For the text-containing cell, return its midpoint in [X, Y] coordinate format. 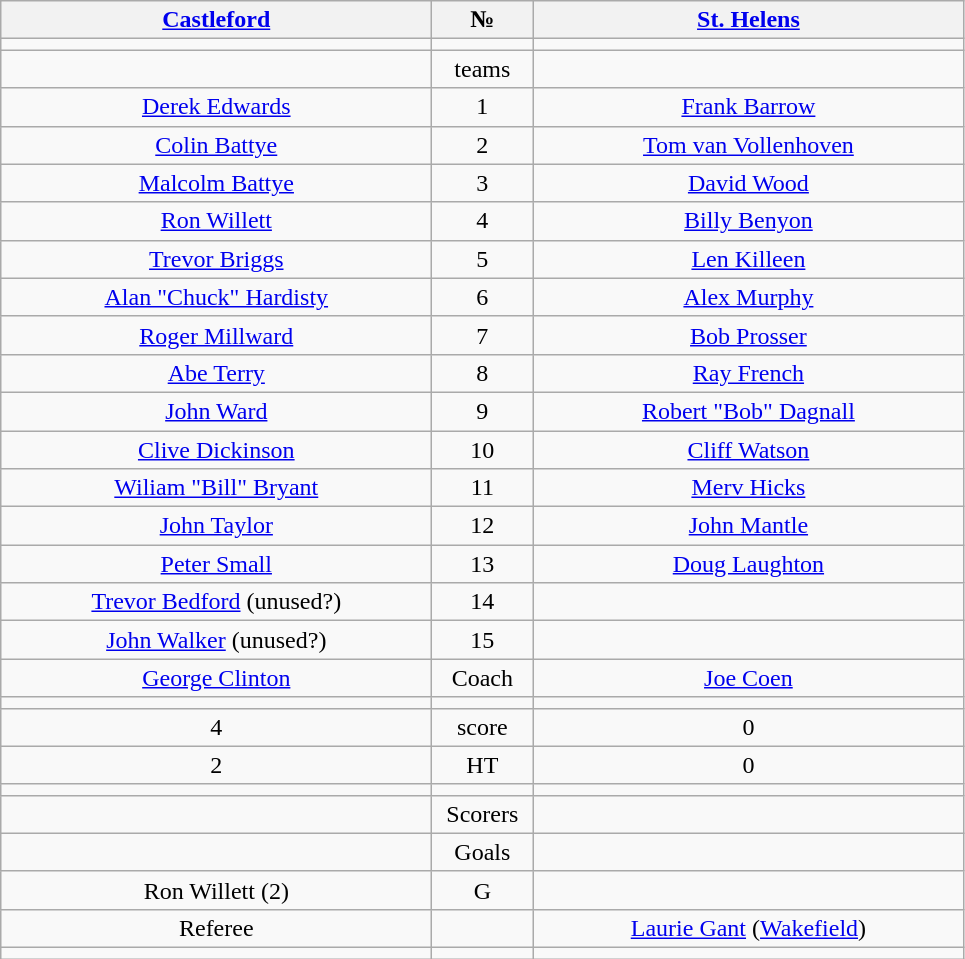
14 [482, 602]
Joe Coen [748, 678]
Doug Laughton [748, 564]
12 [482, 526]
Frank Barrow [748, 107]
Colin Battye [216, 145]
Len Killeen [748, 259]
7 [482, 335]
Billy Benyon [748, 221]
№ [482, 20]
Alan "Chuck" Hardisty [216, 297]
8 [482, 373]
5 [482, 259]
G [482, 890]
Merv Hicks [748, 488]
Trevor Bedford (unused?) [216, 602]
Coach [482, 678]
13 [482, 564]
HT [482, 765]
Malcolm Battye [216, 183]
10 [482, 449]
Bob Prosser [748, 335]
Ray French [748, 373]
John Walker (unused?) [216, 640]
Wiliam "Bill" Bryant [216, 488]
6 [482, 297]
John Ward [216, 411]
Alex Murphy [748, 297]
Ron Willett [216, 221]
Roger Millward [216, 335]
3 [482, 183]
Goals [482, 852]
Cliff Watson [748, 449]
teams [482, 69]
John Mantle [748, 526]
St. Helens [748, 20]
Derek Edwards [216, 107]
15 [482, 640]
Castleford [216, 20]
Laurie Gant (Wakefield) [748, 928]
Robert "Bob" Dagnall [748, 411]
Ron Willett (2) [216, 890]
George Clinton [216, 678]
11 [482, 488]
Clive Dickinson [216, 449]
Abe Terry [216, 373]
1 [482, 107]
Tom van Vollenhoven [748, 145]
John Taylor [216, 526]
score [482, 727]
Trevor Briggs [216, 259]
Referee [216, 928]
Scorers [482, 814]
David Wood [748, 183]
9 [482, 411]
Peter Small [216, 564]
